Output the (X, Y) coordinate of the center of the cell containing the given text.  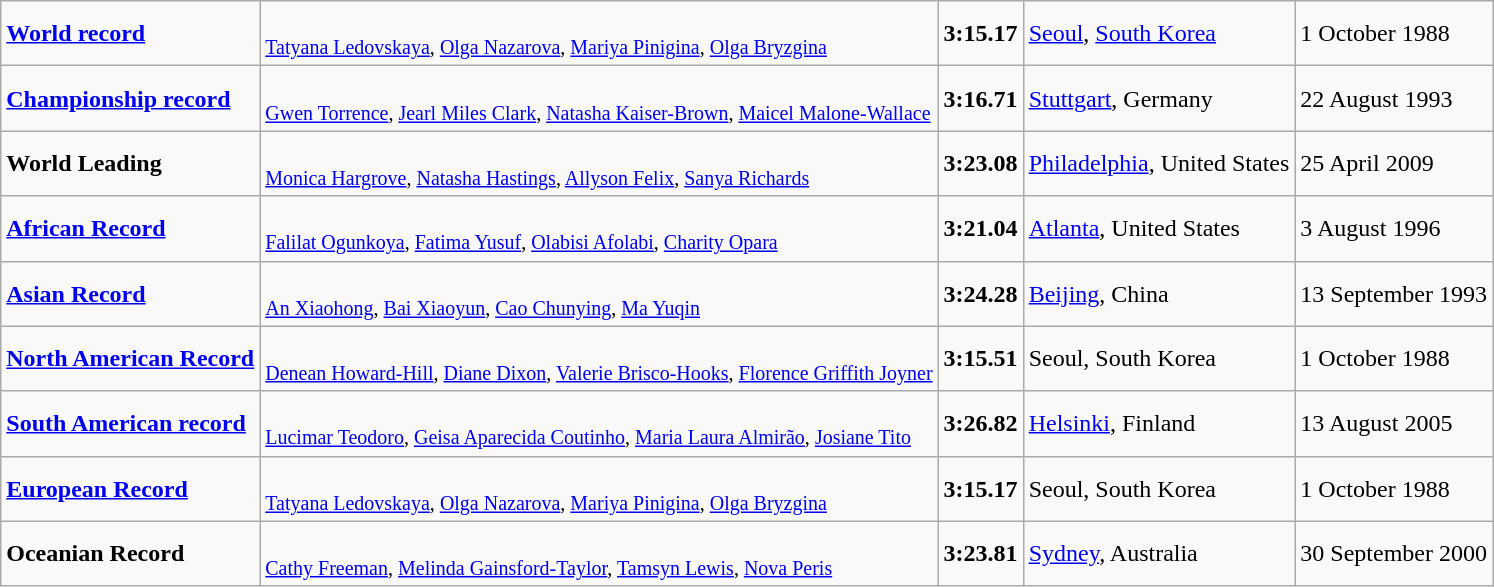
Asian Record (130, 294)
3:23.08 (980, 164)
Sydney, Australia (1159, 554)
Gwen Torrence, Jearl Miles Clark, Natasha Kaiser-Brown, Maicel Malone-Wallace (599, 98)
Lucimar Teodoro, Geisa Aparecida Coutinho, Maria Laura Almirão, Josiane Tito (599, 424)
Oceanian Record (130, 554)
3:21.04 (980, 228)
13 September 1993 (1394, 294)
An Xiaohong, Bai Xiaoyun, Cao Chunying, Ma Yuqin (599, 294)
Falilat Ogunkoya, Fatima Yusuf, Olabisi Afolabi, Charity Opara (599, 228)
South American record (130, 424)
African Record (130, 228)
North American Record (130, 358)
3:26.82 (980, 424)
Monica Hargrove, Natasha Hastings, Allyson Felix, Sanya Richards (599, 164)
Cathy Freeman, Melinda Gainsford-Taylor, Tamsyn Lewis, Nova Peris (599, 554)
13 August 2005 (1394, 424)
3:24.28 (980, 294)
Atlanta, United States (1159, 228)
Denean Howard-Hill, Diane Dixon, Valerie Brisco-Hooks, Florence Griffith Joyner (599, 358)
Philadelphia, United States (1159, 164)
Stuttgart, Germany (1159, 98)
Beijing, China (1159, 294)
Championship record (130, 98)
World record (130, 34)
3:23.81 (980, 554)
3 August 1996 (1394, 228)
22 August 1993 (1394, 98)
World Leading (130, 164)
25 April 2009 (1394, 164)
3:16.71 (980, 98)
European Record (130, 488)
3:15.51 (980, 358)
Helsinki, Finland (1159, 424)
30 September 2000 (1394, 554)
